From the cell containing the given text, extract its center point as (x, y) coordinate. 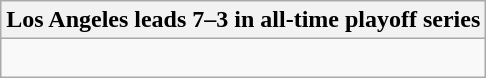
Los Angeles leads 7–3 in all-time playoff series (244, 20)
